Find where the given text appears and provide that cell's center as (x, y) coordinate. 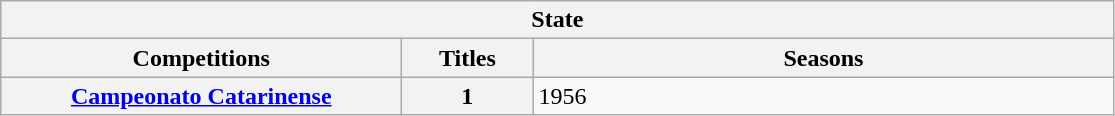
Campeonato Catarinense (202, 96)
1956 (824, 96)
Titles (468, 58)
State (558, 20)
Competitions (202, 58)
Seasons (824, 58)
1 (468, 96)
